Extract the [X, Y] coordinate from the center of the cell holding the provided text.  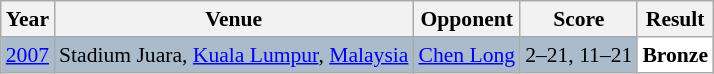
Chen Long [466, 55]
Opponent [466, 19]
Stadium Juara, Kuala Lumpur, Malaysia [234, 55]
Bronze [675, 55]
2–21, 11–21 [578, 55]
Year [28, 19]
Venue [234, 19]
Score [578, 19]
2007 [28, 55]
Result [675, 19]
